Return the [x, y] coordinate for the center point of the cell that contains the specified text.  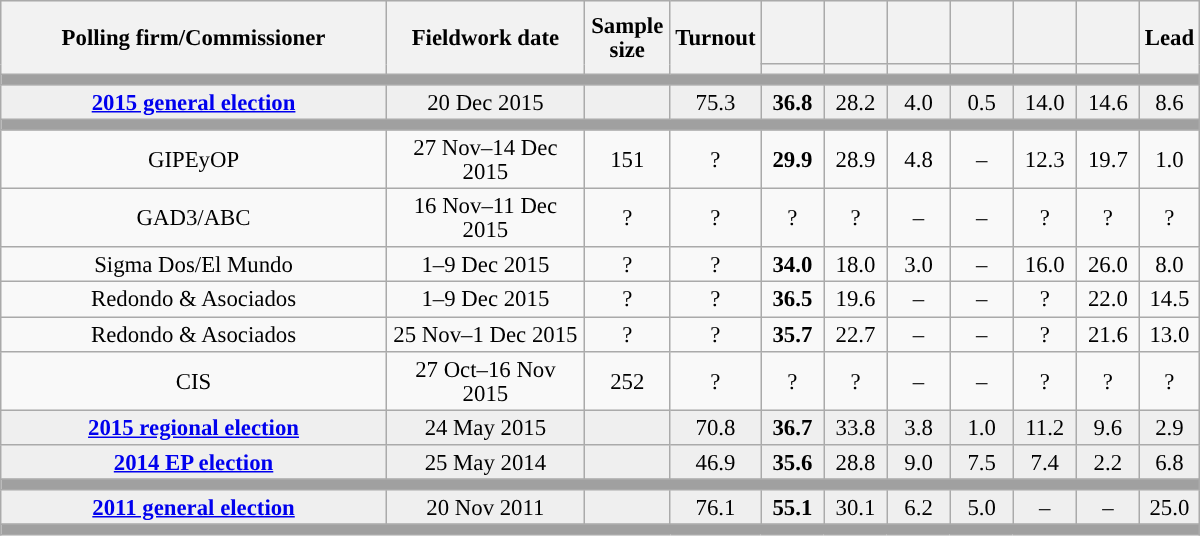
4.8 [918, 160]
2015 regional election [194, 428]
27 Oct–16 Nov 2015 [485, 380]
24 May 2015 [485, 428]
2.9 [1169, 428]
Lead [1169, 38]
35.6 [792, 462]
33.8 [856, 428]
8.0 [1169, 266]
GAD3/ABC [194, 218]
70.8 [716, 428]
36.8 [792, 102]
22.0 [1108, 300]
76.1 [716, 508]
35.7 [792, 334]
0.5 [982, 102]
19.7 [1108, 160]
28.9 [856, 160]
Turnout [716, 38]
14.0 [1044, 102]
CIS [194, 380]
5.0 [982, 508]
Polling firm/Commissioner [194, 38]
7.4 [1044, 462]
21.6 [1108, 334]
46.9 [716, 462]
55.1 [792, 508]
11.2 [1044, 428]
13.0 [1169, 334]
2011 general election [194, 508]
Sigma Dos/El Mundo [194, 266]
4.0 [918, 102]
26.0 [1108, 266]
16 Nov–11 Dec 2015 [485, 218]
2.2 [1108, 462]
Sample size [627, 38]
28.2 [856, 102]
GIPEyOP [194, 160]
12.3 [1044, 160]
9.6 [1108, 428]
18.0 [856, 266]
25 Nov–1 Dec 2015 [485, 334]
6.2 [918, 508]
25 May 2014 [485, 462]
2015 general election [194, 102]
16.0 [1044, 266]
29.9 [792, 160]
25.0 [1169, 508]
36.7 [792, 428]
3.8 [918, 428]
20 Nov 2011 [485, 508]
20 Dec 2015 [485, 102]
252 [627, 380]
6.8 [1169, 462]
7.5 [982, 462]
Fieldwork date [485, 38]
28.8 [856, 462]
151 [627, 160]
14.6 [1108, 102]
36.5 [792, 300]
8.6 [1169, 102]
34.0 [792, 266]
3.0 [918, 266]
22.7 [856, 334]
30.1 [856, 508]
19.6 [856, 300]
2014 EP election [194, 462]
9.0 [918, 462]
75.3 [716, 102]
14.5 [1169, 300]
27 Nov–14 Dec 2015 [485, 160]
